Scan for the cell matching the given text and deliver its [x, y] coordinate at center. 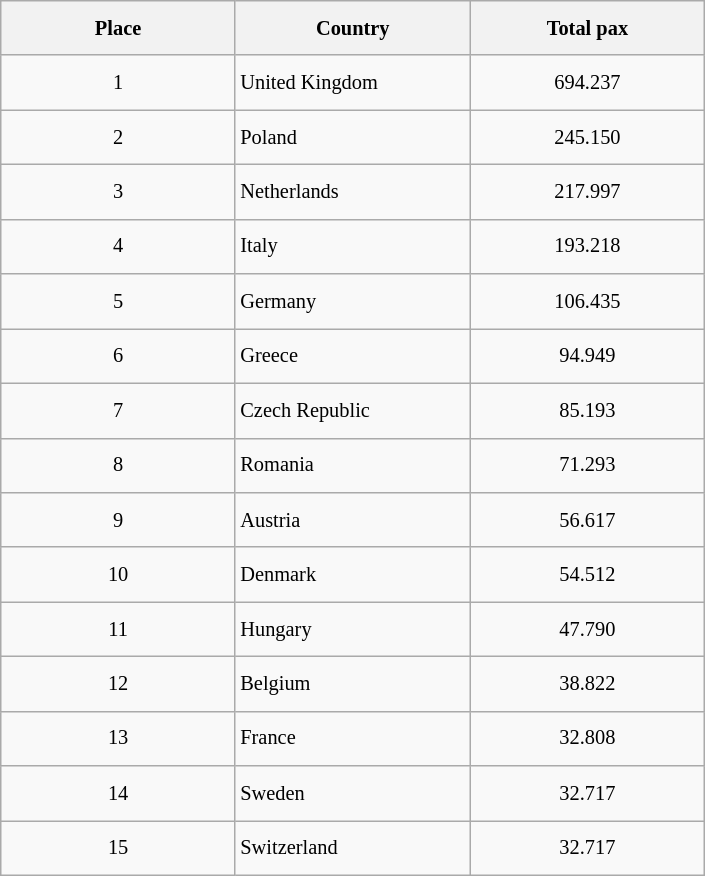
Italy [352, 246]
11 [118, 630]
4 [118, 246]
56.617 [588, 520]
217.997 [588, 192]
9 [118, 520]
3 [118, 192]
14 [118, 794]
5 [118, 302]
94.949 [588, 356]
Hungary [352, 630]
193.218 [588, 246]
12 [118, 684]
106.435 [588, 302]
38.822 [588, 684]
13 [118, 738]
Romania [352, 466]
Poland [352, 138]
Country [352, 28]
Place [118, 28]
7 [118, 410]
Switzerland [352, 848]
54.512 [588, 574]
32.808 [588, 738]
Germany [352, 302]
United Kingdom [352, 82]
8 [118, 466]
47.790 [588, 630]
694.237 [588, 82]
85.193 [588, 410]
Total pax [588, 28]
Sweden [352, 794]
Czech Republic [352, 410]
1 [118, 82]
France [352, 738]
71.293 [588, 466]
Austria [352, 520]
245.150 [588, 138]
15 [118, 848]
Denmark [352, 574]
Greece [352, 356]
Belgium [352, 684]
Netherlands [352, 192]
2 [118, 138]
6 [118, 356]
10 [118, 574]
